Locate the cell with the specified text and output its (x, y) center coordinate. 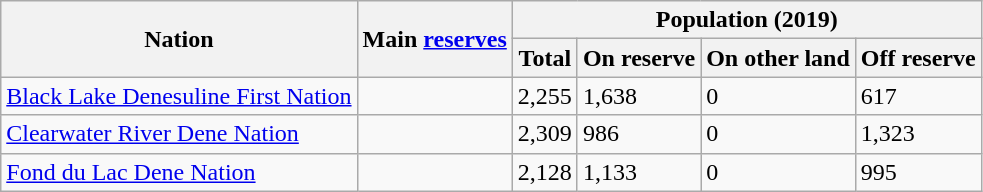
Total (544, 58)
Main reserves (434, 39)
1,638 (638, 96)
Black Lake Denesuline First Nation (179, 96)
On other land (778, 58)
2,309 (544, 134)
Clearwater River Dene Nation (179, 134)
Nation (179, 39)
Population (2019) (746, 20)
Off reserve (918, 58)
1,133 (638, 172)
617 (918, 96)
1,323 (918, 134)
995 (918, 172)
986 (638, 134)
2,128 (544, 172)
On reserve (638, 58)
2,255 (544, 96)
Fond du Lac Dene Nation (179, 172)
